Find where the given text appears and provide that cell's center as [x, y] coordinate. 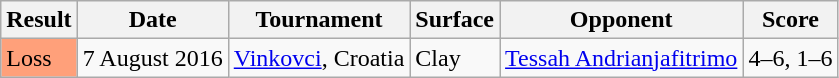
Loss [39, 58]
Result [39, 20]
Tournament [319, 20]
7 August 2016 [152, 58]
Opponent [622, 20]
4–6, 1–6 [790, 58]
Score [790, 20]
Clay [455, 58]
Vinkovci, Croatia [319, 58]
Date [152, 20]
Tessah Andrianjafitrimo [622, 58]
Surface [455, 20]
